Extract the (X, Y) coordinate from the center of the cell holding the provided text.  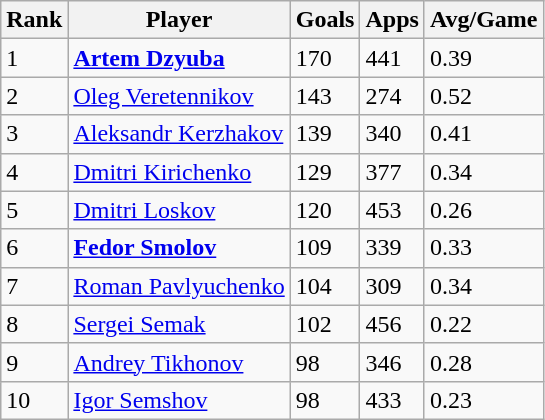
9 (34, 362)
377 (392, 172)
0.52 (484, 96)
0.23 (484, 400)
104 (325, 286)
Avg/Game (484, 20)
3 (34, 134)
0.26 (484, 210)
1 (34, 58)
274 (392, 96)
Rank (34, 20)
Aleksandr Kerzhakov (179, 134)
0.33 (484, 248)
Goals (325, 20)
0.39 (484, 58)
456 (392, 324)
8 (34, 324)
109 (325, 248)
120 (325, 210)
340 (392, 134)
139 (325, 134)
6 (34, 248)
143 (325, 96)
129 (325, 172)
Dmitri Kirichenko (179, 172)
2 (34, 96)
0.41 (484, 134)
441 (392, 58)
4 (34, 172)
309 (392, 286)
Sergei Semak (179, 324)
0.22 (484, 324)
Apps (392, 20)
Andrey Tikhonov (179, 362)
Igor Semshov (179, 400)
0.28 (484, 362)
Dmitri Loskov (179, 210)
Oleg Veretennikov (179, 96)
Player (179, 20)
433 (392, 400)
170 (325, 58)
102 (325, 324)
346 (392, 362)
5 (34, 210)
Artem Dzyuba (179, 58)
10 (34, 400)
Fedor Smolov (179, 248)
453 (392, 210)
339 (392, 248)
7 (34, 286)
Roman Pavlyuchenko (179, 286)
